Identify which cell holds the provided text, then report its (x, y) central coordinate. 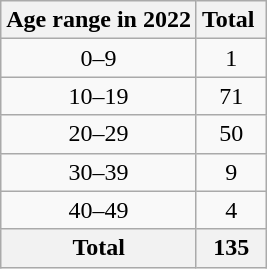
30–39 (99, 172)
20–29 (99, 134)
4 (231, 210)
0–9 (99, 58)
9 (231, 172)
10–19 (99, 96)
50 (231, 134)
71 (231, 96)
Age range in 2022 (99, 20)
135 (231, 248)
40–49 (99, 210)
1 (231, 58)
